From the cell containing the given text, extract its center point as (X, Y) coordinate. 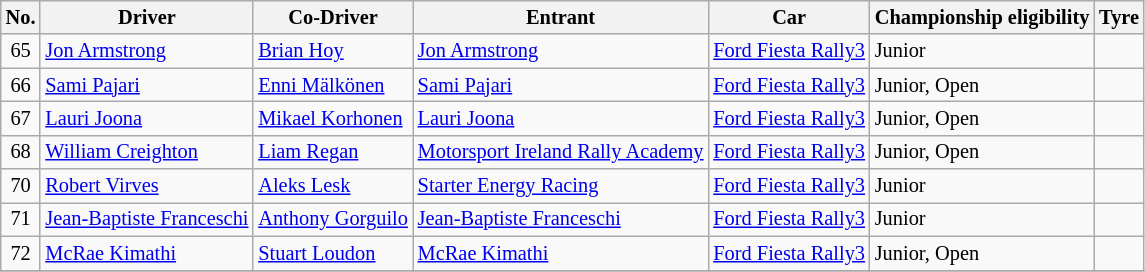
70 (21, 186)
Anthony Gorguilo (332, 219)
Mikael Korhonen (332, 118)
Brian Hoy (332, 51)
Entrant (561, 17)
Enni Mälkönen (332, 85)
71 (21, 219)
Starter Energy Racing (561, 186)
Car (788, 17)
Robert Virves (146, 186)
Aleks Lesk (332, 186)
No. (21, 17)
Stuart Loudon (332, 253)
65 (21, 51)
Driver (146, 17)
William Creighton (146, 152)
67 (21, 118)
66 (21, 85)
68 (21, 152)
Championship eligibility (982, 17)
Liam Regan (332, 152)
Tyre (1119, 17)
Motorsport Ireland Rally Academy (561, 152)
Co-Driver (332, 17)
72 (21, 253)
